Pinpoint the cell where the given text exists, returning its [X, Y] midpoint coordinate. 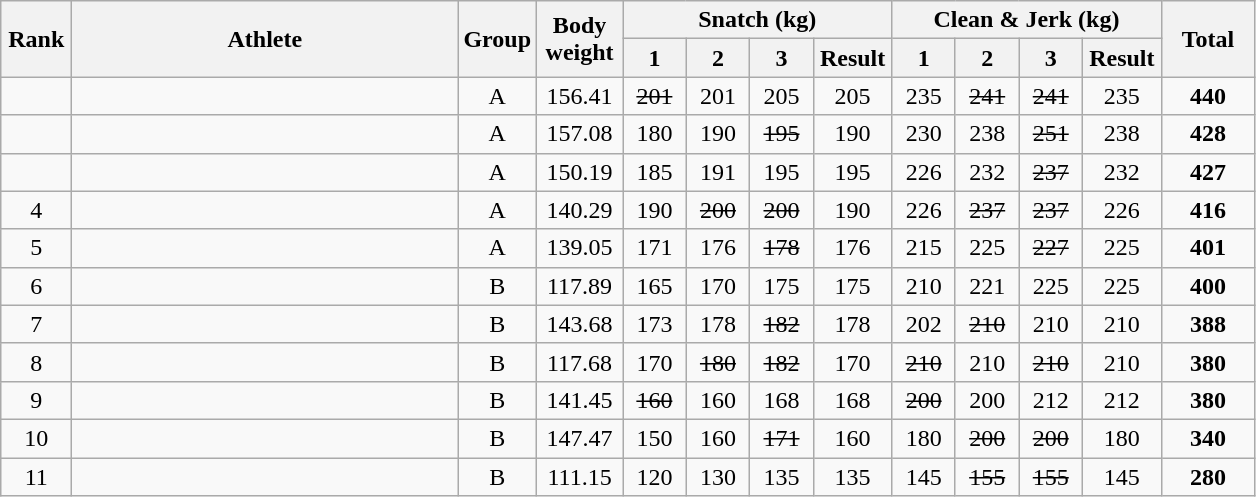
8 [36, 362]
117.68 [580, 362]
120 [655, 477]
Total [1208, 39]
Clean & Jerk (kg) [1026, 20]
215 [924, 248]
251 [1051, 134]
117.89 [580, 286]
Rank [36, 39]
400 [1208, 286]
143.68 [580, 324]
227 [1051, 248]
340 [1208, 438]
165 [655, 286]
173 [655, 324]
150.19 [580, 172]
141.45 [580, 400]
140.29 [580, 210]
185 [655, 172]
427 [1208, 172]
7 [36, 324]
4 [36, 210]
Snatch (kg) [758, 20]
147.47 [580, 438]
440 [1208, 96]
5 [36, 248]
401 [1208, 248]
10 [36, 438]
280 [1208, 477]
191 [718, 172]
221 [987, 286]
428 [1208, 134]
6 [36, 286]
157.08 [580, 134]
416 [1208, 210]
202 [924, 324]
Group [498, 39]
230 [924, 134]
139.05 [580, 248]
130 [718, 477]
11 [36, 477]
388 [1208, 324]
156.41 [580, 96]
150 [655, 438]
Body weight [580, 39]
9 [36, 400]
111.15 [580, 477]
Athlete [265, 39]
